Search for the cell housing the specified text and yield its (X, Y) center coordinate. 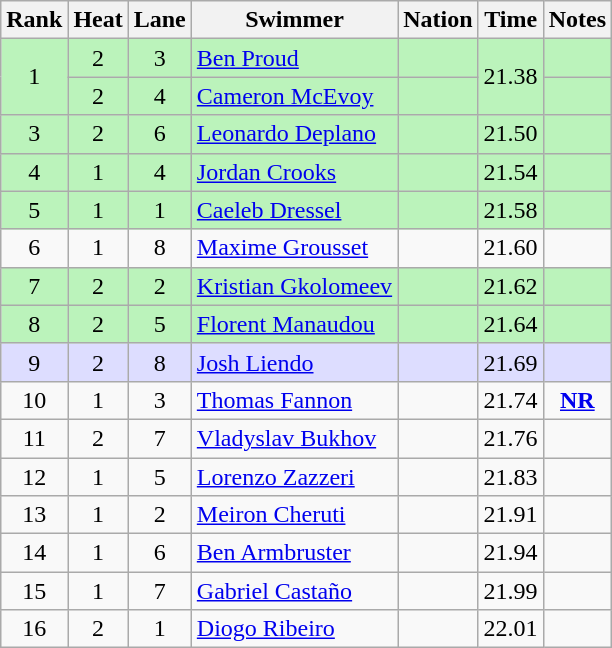
21.64 (510, 324)
15 (34, 591)
21.50 (510, 134)
Ben Armbruster (294, 553)
11 (34, 438)
21.38 (510, 77)
22.01 (510, 629)
Swimmer (294, 20)
21.91 (510, 515)
Jordan Crooks (294, 172)
21.69 (510, 362)
21.74 (510, 400)
Lane (160, 20)
Diogo Ribeiro (294, 629)
12 (34, 477)
Cameron McEvoy (294, 96)
Vladyslav Bukhov (294, 438)
Nation (438, 20)
Meiron Cheruti (294, 515)
Notes (577, 20)
NR (577, 400)
Maxime Grousset (294, 248)
10 (34, 400)
Heat (98, 20)
14 (34, 553)
Florent Manaudou (294, 324)
Ben Proud (294, 58)
Lorenzo Zazzeri (294, 477)
Caeleb Dressel (294, 210)
21.60 (510, 248)
9 (34, 362)
21.99 (510, 591)
Gabriel Castaño (294, 591)
16 (34, 629)
Josh Liendo (294, 362)
21.94 (510, 553)
21.54 (510, 172)
21.76 (510, 438)
13 (34, 515)
21.83 (510, 477)
Time (510, 20)
Kristian Gkolomeev (294, 286)
Thomas Fannon (294, 400)
21.58 (510, 210)
Rank (34, 20)
Leonardo Deplano (294, 134)
21.62 (510, 286)
